Determine the [x, y] coordinate at the center of the cell enclosing the given text.  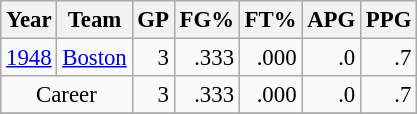
APG [332, 20]
Team [94, 20]
Year [29, 20]
1948 [29, 58]
GP [153, 20]
FT% [270, 20]
PPG [389, 20]
Career [66, 95]
Boston [94, 58]
FG% [206, 20]
